Return (x, y) of the center of cell containing provided text 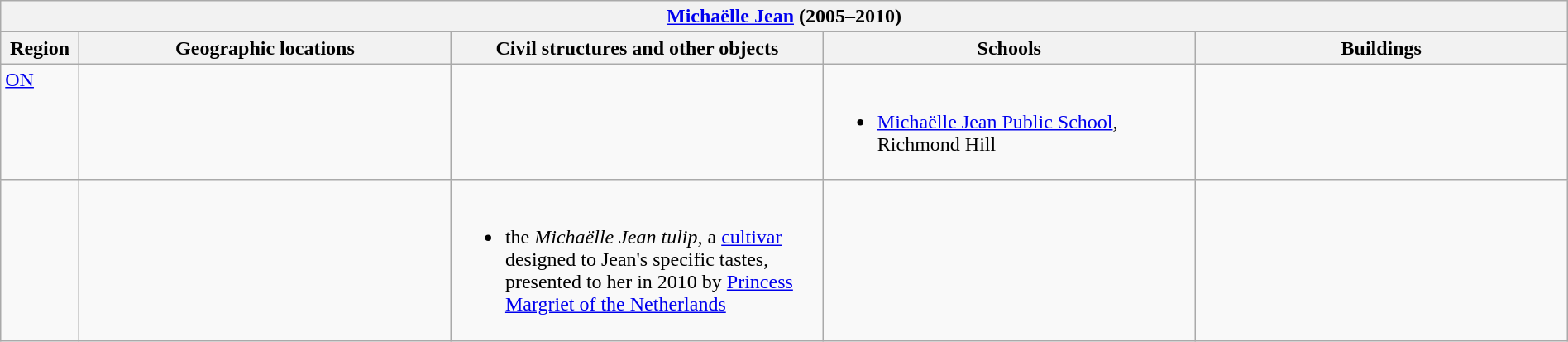
Michaëlle Jean Public School, Richmond Hill (1009, 122)
ON (40, 122)
the Michaëlle Jean tulip, a cultivar designed to Jean's specific tastes, presented to her in 2010 by Princess Margriet of the Netherlands (637, 260)
Buildings (1381, 48)
Michaëlle Jean (2005–2010) (784, 17)
Schools (1009, 48)
Civil structures and other objects (637, 48)
Geographic locations (265, 48)
Region (40, 48)
